Locate the cell with the specified text and output its (X, Y) center coordinate. 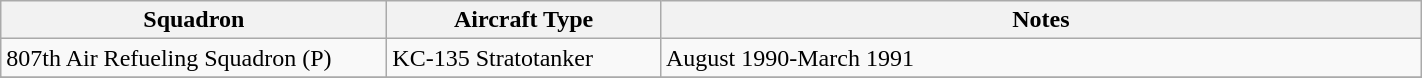
Notes (1040, 20)
Squadron (194, 20)
KC-135 Stratotanker (524, 58)
Aircraft Type (524, 20)
August 1990-March 1991 (1040, 58)
807th Air Refueling Squadron (P) (194, 58)
